Return the (X, Y) coordinate for the center point of the cell that contains the specified text.  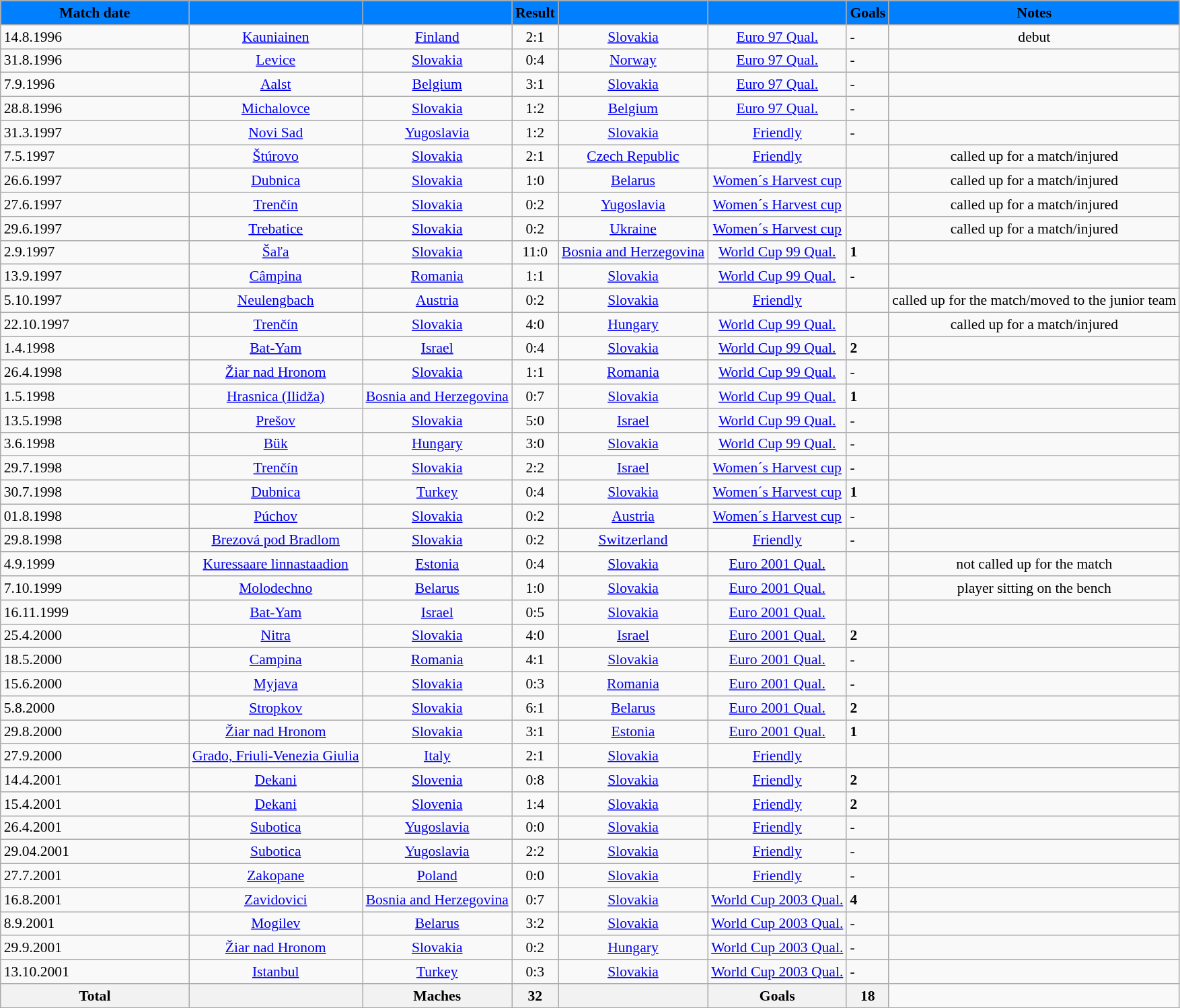
3:0 (536, 444)
Štúrovo (276, 156)
11:0 (536, 252)
31.3.1997 (95, 133)
Myjava (276, 684)
Istanbul (276, 972)
27.7.2001 (95, 875)
Maches (437, 995)
18 (868, 995)
Prešov (276, 420)
Result (536, 13)
Grado, Friuli-Venezia Giulia (276, 756)
22.10.1997 (95, 324)
Zakopane (276, 875)
Hrasnica (Ilidža) (276, 396)
29.8.1998 (95, 540)
15.4.2001 (95, 803)
Nitra (276, 636)
Trebatice (276, 228)
0:8 (536, 780)
Michalovce (276, 108)
1.4.1998 (95, 349)
13.5.1998 (95, 420)
3:2 (536, 923)
5:0 (536, 420)
8.9.2001 (95, 923)
Notes (1034, 13)
Match date (95, 13)
6:1 (536, 708)
5.8.2000 (95, 708)
26.4.1998 (95, 372)
3.6.1998 (95, 444)
25.4.2000 (95, 636)
1.5.1998 (95, 396)
7.9.1996 (95, 85)
29.04.2001 (95, 852)
Brezová pod Bradlom (276, 540)
26.6.1997 (95, 180)
27.6.1997 (95, 205)
0:5 (536, 612)
Kuressaare linnastaadion (276, 564)
7.10.1999 (95, 588)
Novi Sad (276, 133)
Total (95, 995)
27.9.2000 (95, 756)
29.9.2001 (95, 947)
5.10.1997 (95, 300)
Bük (276, 444)
Italy (437, 756)
Norway (633, 61)
Neulengbach (276, 300)
32 (536, 995)
29.6.1997 (95, 228)
Ukraine (633, 228)
13.10.2001 (95, 972)
Switzerland (633, 540)
Mogilev (276, 923)
16.11.1999 (95, 612)
29.8.2000 (95, 732)
player sitting on the bench (1034, 588)
31.8.1996 (95, 61)
16.8.2001 (95, 900)
debut (1034, 36)
15.6.2000 (95, 684)
4:1 (536, 660)
Stropkov (276, 708)
Zavidovici (276, 900)
01.8.1998 (95, 516)
Campina (276, 660)
7.5.1997 (95, 156)
Poland (437, 875)
18.5.2000 (95, 660)
Câmpina (276, 277)
Aalst (276, 85)
13.9.1997 (95, 277)
Molodechno (276, 588)
26.4.2001 (95, 828)
Levice (276, 61)
Finland (437, 36)
28.8.1996 (95, 108)
29.7.1998 (95, 468)
4 (868, 900)
called up for the match/moved to the junior team (1034, 300)
14.8.1996 (95, 36)
1:4 (536, 803)
14.4.2001 (95, 780)
4.9.1999 (95, 564)
Kauniainen (276, 36)
not called up for the match (1034, 564)
Šaľa (276, 252)
Púchov (276, 516)
30.7.1998 (95, 492)
2.9.1997 (95, 252)
Czech Republic (633, 156)
